Find where the given text appears and provide that cell's center as (X, Y) coordinate. 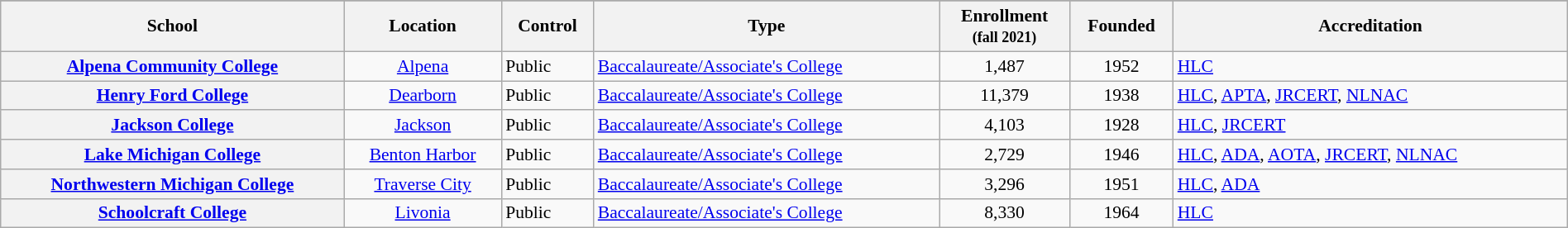
Enrollment(fall 2021) (1005, 26)
1928 (1121, 126)
Traverse City (423, 184)
4,103 (1005, 126)
1964 (1121, 213)
School (172, 26)
Henry Ford College (172, 96)
1938 (1121, 96)
1951 (1121, 184)
Accreditation (1371, 26)
Dearborn (423, 96)
Type (767, 26)
Jackson College (172, 126)
1,487 (1005, 66)
1952 (1121, 66)
Livonia (423, 213)
Control (547, 26)
3,296 (1005, 184)
2,729 (1005, 154)
Location (423, 26)
8,330 (1005, 213)
Alpena Community College (172, 66)
Benton Harbor (423, 154)
HLC, APTA, JRCERT, NLNAC (1371, 96)
11,379 (1005, 96)
HLC, JRCERT (1371, 126)
Alpena (423, 66)
HLC, ADA (1371, 184)
HLC, ADA, AOTA, JRCERT, NLNAC (1371, 154)
Lake Michigan College (172, 154)
Jackson (423, 126)
Schoolcraft College (172, 213)
Founded (1121, 26)
Northwestern Michigan College (172, 184)
1946 (1121, 154)
